Return the [x, y] coordinate for the center point of the cell that contains the specified text.  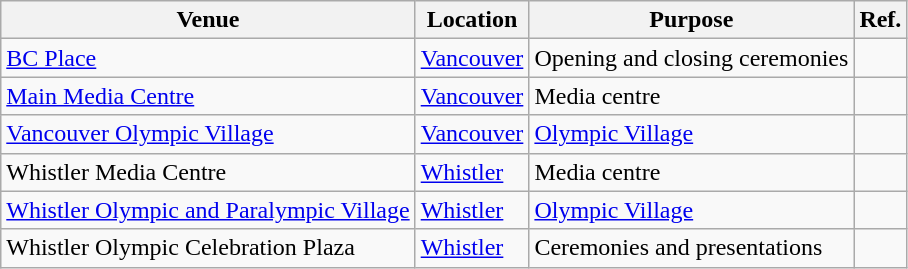
Opening and closing ceremonies [692, 58]
Whistler Olympic and Paralympic Village [208, 210]
Purpose [692, 20]
Venue [208, 20]
Ref. [880, 20]
Vancouver Olympic Village [208, 134]
Whistler Media Centre [208, 172]
Ceremonies and presentations [692, 248]
Whistler Olympic Celebration Plaza [208, 248]
Main Media Centre [208, 96]
BC Place [208, 58]
Location [472, 20]
